Provide the [x, y] coordinate of the cell's center where the given text is located.  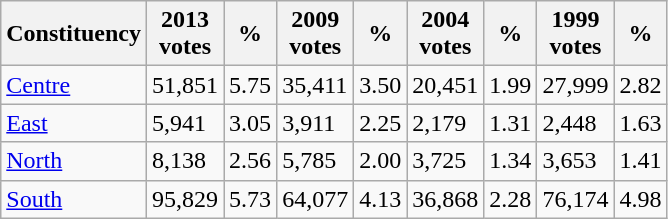
2,179 [446, 123]
20,451 [446, 85]
36,868 [446, 199]
35,411 [316, 85]
51,851 [184, 85]
2009votes [316, 34]
3.50 [380, 85]
Centre [74, 85]
5.75 [250, 85]
East [74, 123]
1.41 [640, 161]
4.98 [640, 199]
2.00 [380, 161]
3.05 [250, 123]
2.56 [250, 161]
95,829 [184, 199]
4.13 [380, 199]
5.73 [250, 199]
5,941 [184, 123]
27,999 [576, 85]
64,077 [316, 199]
8,138 [184, 161]
1999votes [576, 34]
1.34 [510, 161]
3,725 [446, 161]
1.99 [510, 85]
2,448 [576, 123]
2013votes [184, 34]
2.82 [640, 85]
2004votes [446, 34]
Constituency [74, 34]
South [74, 199]
2.25 [380, 123]
North [74, 161]
1.31 [510, 123]
76,174 [576, 199]
5,785 [316, 161]
1.63 [640, 123]
3,911 [316, 123]
2.28 [510, 199]
3,653 [576, 161]
